From the cell containing the given text, extract its center point as [X, Y] coordinate. 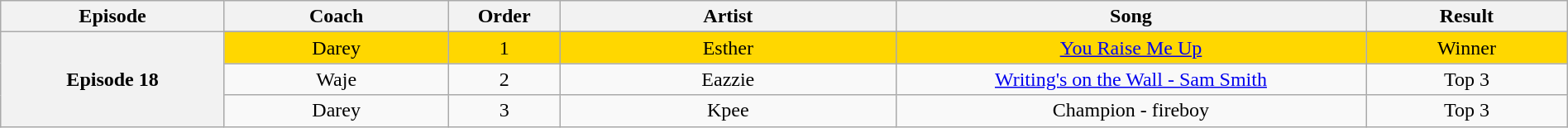
You Raise Me Up [1131, 48]
Coach [336, 17]
Winner [1467, 48]
3 [504, 111]
Episode [112, 17]
Kpee [728, 111]
Waje [336, 79]
2 [504, 79]
Writing's on the Wall - Sam Smith [1131, 79]
Champion - fireboy [1131, 111]
Eazzie [728, 79]
Result [1467, 17]
1 [504, 48]
Song [1131, 17]
Artist [728, 17]
Esther [728, 48]
Episode 18 [112, 79]
Order [504, 17]
